Identify which cell holds the provided text, then report its [X, Y] central coordinate. 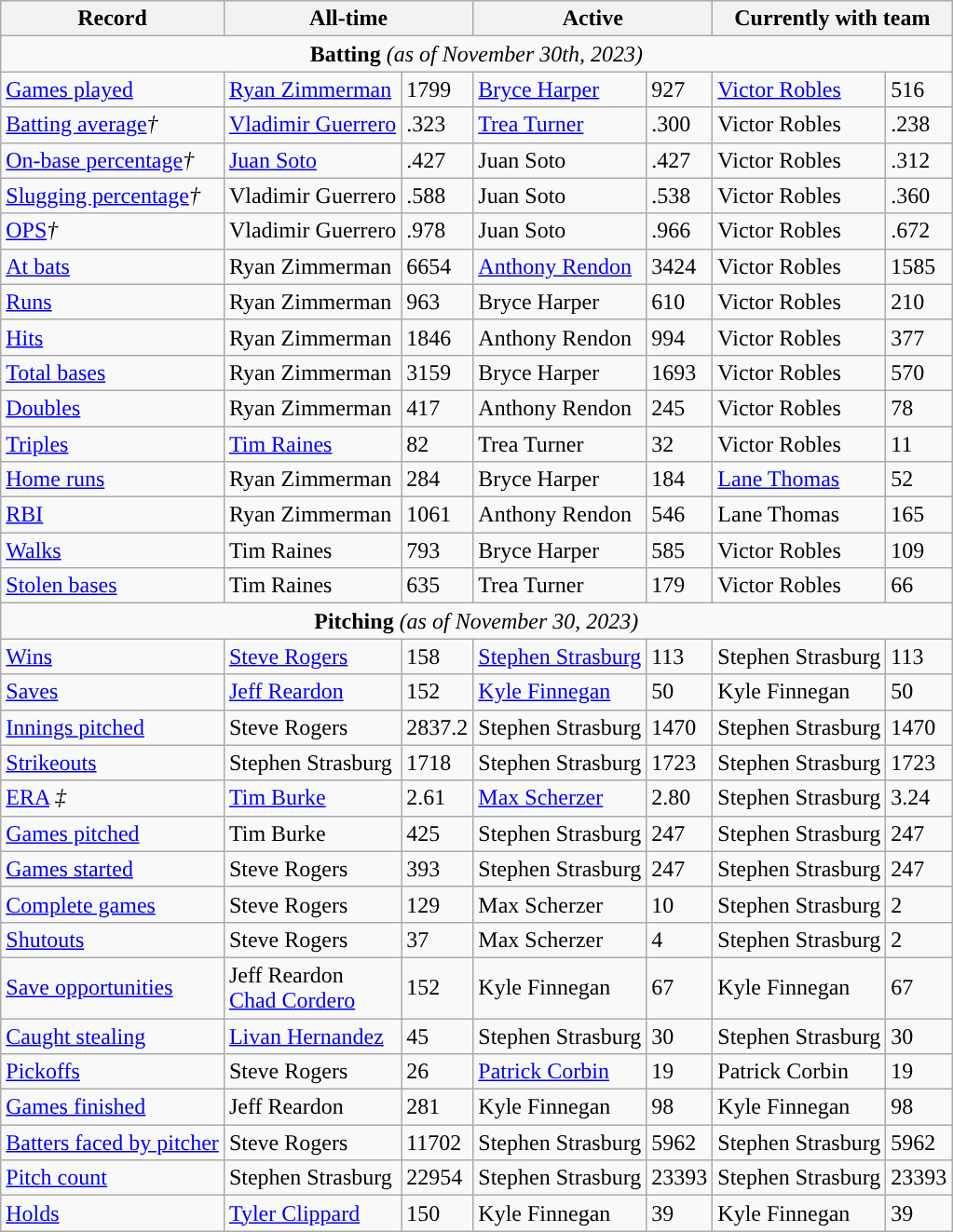
1799 [438, 89]
11702 [438, 1143]
At bats [113, 266]
.672 [919, 231]
All-time [348, 19]
585 [680, 550]
516 [919, 89]
52 [919, 480]
Jeff ReardonChad Cordero [312, 987]
.360 [919, 196]
.588 [438, 196]
Hits [113, 337]
546 [680, 515]
Record [113, 19]
Games started [113, 869]
Doubles [113, 408]
284 [438, 480]
281 [438, 1107]
Batting (as of November 30th, 2023) [477, 54]
Slugging percentage† [113, 196]
Games played [113, 89]
1846 [438, 337]
179 [680, 586]
Livan Hernandez [312, 1036]
Pitching (as of November 30, 2023) [477, 621]
Batters faced by pitcher [113, 1143]
Tyler Clippard [312, 1213]
Pitch count [113, 1178]
1061 [438, 515]
.323 [438, 125]
Games pitched [113, 833]
Wins [113, 657]
963 [438, 302]
109 [919, 550]
425 [438, 833]
2.80 [680, 798]
927 [680, 89]
.238 [919, 125]
Stolen bases [113, 586]
3159 [438, 372]
Caught stealing [113, 1036]
82 [438, 444]
610 [680, 302]
417 [438, 408]
Saves [113, 692]
11 [919, 444]
570 [919, 372]
158 [438, 657]
RBI [113, 515]
Shutouts [113, 940]
Home runs [113, 480]
Games finished [113, 1107]
66 [919, 586]
.538 [680, 196]
.312 [919, 160]
Triples [113, 444]
Holds [113, 1213]
184 [680, 480]
26 [438, 1072]
2837.2 [438, 727]
78 [919, 408]
1693 [680, 372]
45 [438, 1036]
Walks [113, 550]
On-base percentage† [113, 160]
Pickoffs [113, 1072]
32 [680, 444]
1585 [919, 266]
.300 [680, 125]
129 [438, 904]
1718 [438, 763]
635 [438, 586]
Innings pitched [113, 727]
37 [438, 940]
3424 [680, 266]
Currently with team [833, 19]
4 [680, 940]
ERA ‡ [113, 798]
393 [438, 869]
Batting average† [113, 125]
994 [680, 337]
Runs [113, 302]
Save opportunities [113, 987]
Active [592, 19]
6654 [438, 266]
10 [680, 904]
150 [438, 1213]
.966 [680, 231]
Total bases [113, 372]
210 [919, 302]
OPS† [113, 231]
3.24 [919, 798]
165 [919, 515]
22954 [438, 1178]
245 [680, 408]
Strikeouts [113, 763]
377 [919, 337]
793 [438, 550]
2.61 [438, 798]
.978 [438, 231]
Complete games [113, 904]
